From the cell containing the given text, extract its center point as [x, y] coordinate. 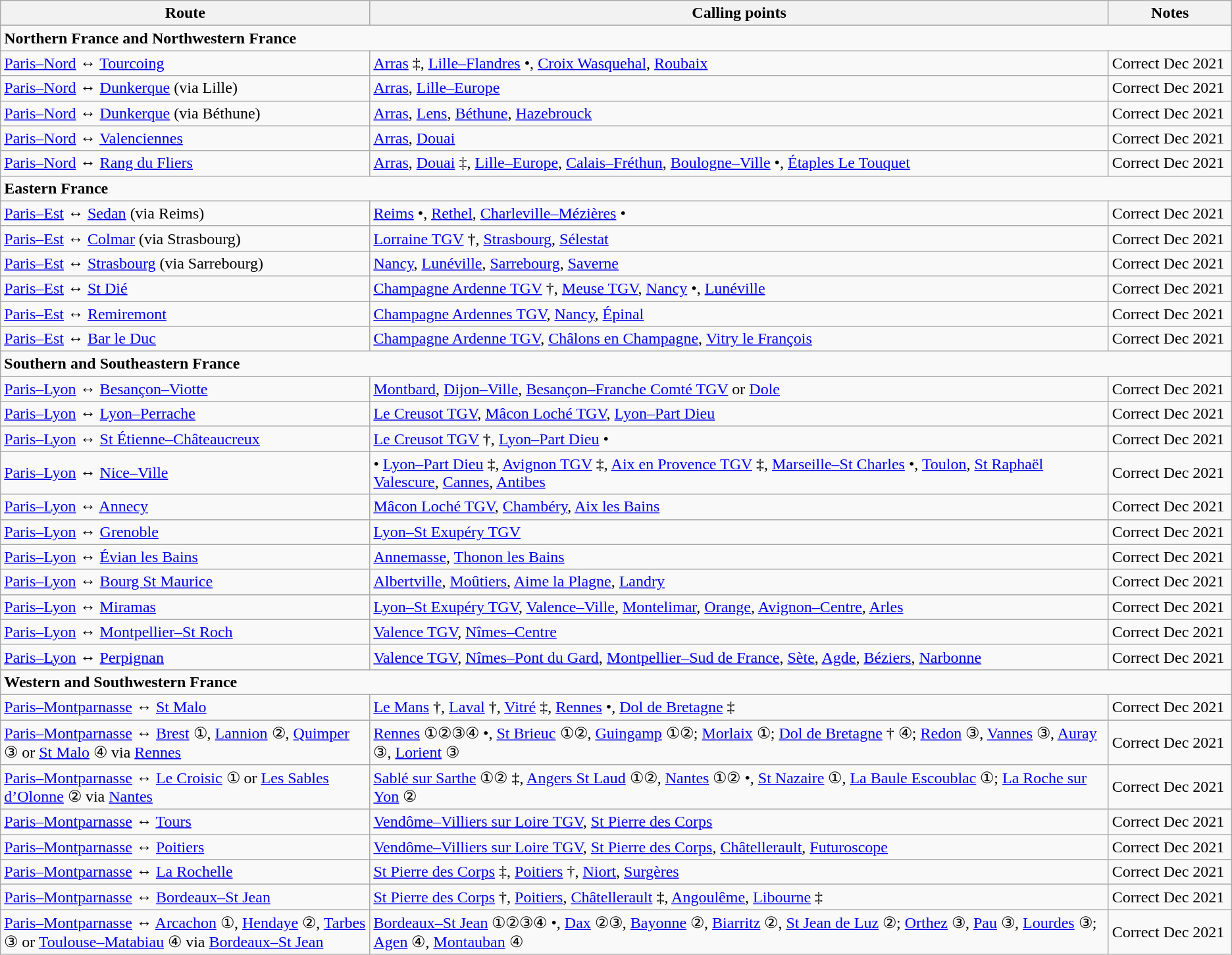
Paris–Nord ↔ Tourcoing [186, 63]
Albertville, Moûtiers, Aime la Plagne, Landry [739, 582]
Paris–Nord ↔ Rang du Fliers [186, 163]
Paris–Montparnasse ↔ Arcachon ①, Hendaye ②, Tarbes ③ or Toulouse–Matabiau ④ via Bordeaux–St Jean [186, 932]
Paris–Lyon ↔ Bourg St Maurice [186, 582]
Paris–Lyon ↔ Annecy [186, 507]
Route [186, 13]
Paris–Lyon ↔ Montpellier–St Roch [186, 632]
Nancy, Lunéville, Sarrebourg, Saverne [739, 263]
Calling points [739, 13]
Champagne Ardenne TGV, Châlons en Champagne, Vitry le François [739, 339]
Le Creusot TGV, Mâcon Loché TGV, Lyon–Part Dieu [739, 414]
Arras ‡, Lille–Flandres •, Croix Wasquehal, Roubaix [739, 63]
Champagne Ardenne TGV †, Meuse TGV, Nancy •, Lunéville [739, 288]
Bordeaux–St Jean ①②③④ •, Dax ②③, Bayonne ②, Biarritz ②, St Jean de Luz ②; Orthez ③, Pau ③, Lourdes ③; Agen ④, Montauban ④ [739, 932]
Reims •, Rethel, Charleville–Mézières • [739, 213]
Paris–Est ↔ St Dié [186, 288]
Arras, Lens, Béthune, Hazebrouck [739, 113]
Paris–Lyon ↔ Besançon–Viotte [186, 389]
Annemasse, Thonon les Bains [739, 557]
Paris–Montparnasse ↔ Brest ①, Lannion ②, Quimper ③ or St Malo ④ via Rennes [186, 742]
Eastern France [616, 188]
Paris–Nord ↔ Valenciennes [186, 138]
Paris–Lyon ↔ Lyon–Perrache [186, 414]
Valence TGV, Nîmes–Pont du Gard, Montpellier–Sud de France, Sète, Agde, Béziers, Narbonne [739, 657]
Paris–Lyon ↔ Évian les Bains [186, 557]
Vendôme–Villiers sur Loire TGV, St Pierre des Corps, Châtellerault, Futuroscope [739, 847]
Valence TGV, Nîmes–Centre [739, 632]
Southern and Southeastern France [616, 364]
Paris–Est ↔ Colmar (via Strasbourg) [186, 238]
Montbard, Dijon–Ville, Besançon–Franche Comté TGV or Dole [739, 389]
Paris–Est ↔ Strasbourg (via Sarrebourg) [186, 263]
Northern France and Northwestern France [616, 38]
Paris–Lyon ↔ Grenoble [186, 532]
Paris–Montparnasse ↔ Poitiers [186, 847]
Paris–Montparnasse ↔ La Rochelle [186, 872]
Paris–Lyon ↔ St Étienne–Châteaucreux [186, 439]
Le Mans †, Laval †, Vitré ‡, Rennes •, Dol de Bretagne ‡ [739, 707]
Western and Southwestern France [616, 682]
St Pierre des Corps ‡, Poitiers †, Niort, Surgères [739, 872]
Paris–Montparnasse ↔ Tours [186, 822]
Notes [1170, 13]
Lorraine TGV †, Strasbourg, Sélestat [739, 238]
Paris–Est ↔ Bar le Duc [186, 339]
Arras, Douai ‡, Lille–Europe, Calais–Fréthun, Boulogne–Ville •, Étaples Le Touquet [739, 163]
Paris–Montparnasse ↔ Bordeaux–St Jean [186, 897]
Arras, Douai [739, 138]
Vendôme–Villiers sur Loire TGV, St Pierre des Corps [739, 822]
Champagne Ardennes TGV, Nancy, Épinal [739, 314]
Paris–Lyon ↔ Miramas [186, 607]
Paris–Montparnasse ↔ St Malo [186, 707]
St Pierre des Corps †, Poitiers, Châtellerault ‡, Angoulême, Libourne ‡ [739, 897]
Lyon–St Exupéry TGV [739, 532]
Paris–Nord ↔ Dunkerque (via Lille) [186, 88]
Mâcon Loché TGV, Chambéry, Aix les Bains [739, 507]
Lyon–St Exupéry TGV, Valence–Ville, Montelimar, Orange, Avignon–Centre, Arles [739, 607]
Paris–Est ↔ Remiremont [186, 314]
Paris–Nord ↔ Dunkerque (via Béthune) [186, 113]
Paris–Lyon ↔ Nice–Ville [186, 473]
Paris–Montparnasse ↔ Le Croisic ① or Les Sables d’Olonne ② via Nantes [186, 787]
Le Creusot TGV †, Lyon–Part Dieu • [739, 439]
• Lyon–Part Dieu ‡, Avignon TGV ‡, Aix en Provence TGV ‡, Marseille–St Charles •, Toulon, St Raphaël Valescure, Cannes, Antibes [739, 473]
Paris–Est ↔ Sedan (via Reims) [186, 213]
Paris–Lyon ↔ Perpignan [186, 657]
Rennes ①②③④ •, St Brieuc ①②, Guingamp ①②; Morlaix ①; Dol de Bretagne † ④; Redon ③, Vannes ③, Auray ③, Lorient ③ [739, 742]
Arras, Lille–Europe [739, 88]
Sablé sur Sarthe ①② ‡, Angers St Laud ①②, Nantes ①② •, St Nazaire ①, La Baule Escoublac ①; La Roche sur Yon ② [739, 787]
